Find where the given text appears and provide that cell's center as [x, y] coordinate. 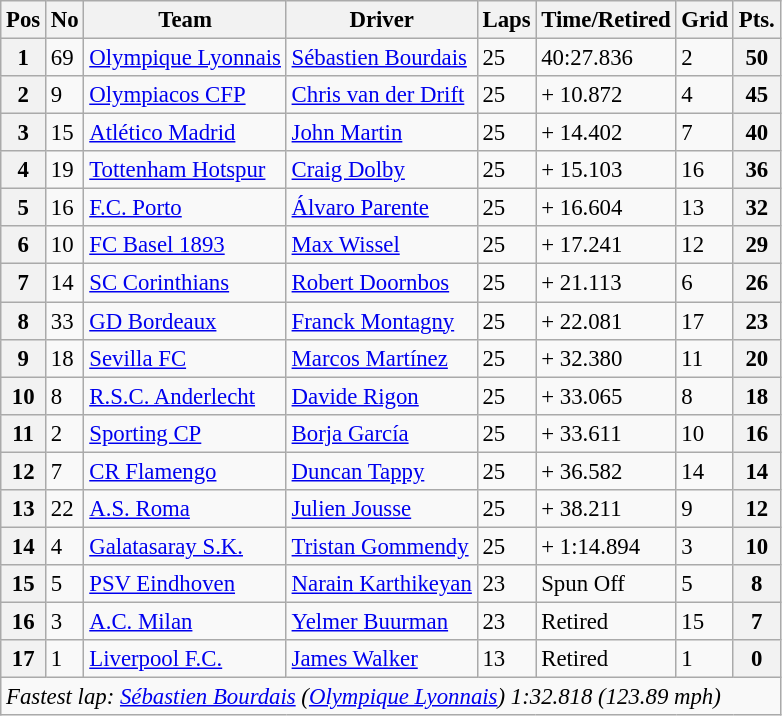
Galatasaray S.K. [185, 546]
+ 17.241 [606, 245]
Laps [506, 20]
40:27.836 [606, 58]
+ 15.103 [606, 170]
69 [65, 58]
Robert Doornbos [382, 283]
+ 32.380 [606, 358]
Sporting CP [185, 433]
50 [756, 58]
0 [756, 659]
+ 14.402 [606, 133]
Liverpool F.C. [185, 659]
Spun Off [606, 584]
+ 33.065 [606, 396]
+ 16.604 [606, 208]
Marcos Martínez [382, 358]
Fastest lap: Sébastien Bourdais (Olympique Lyonnais) 1:32.818 (123.89 mph) [390, 697]
+ 21.113 [606, 283]
Álvaro Parente [382, 208]
Yelmer Buurman [382, 621]
Olympique Lyonnais [185, 58]
CR Flamengo [185, 471]
19 [65, 170]
36 [756, 170]
John Martin [382, 133]
+ 38.211 [606, 509]
F.C. Porto [185, 208]
45 [756, 95]
33 [65, 321]
Davide Rigon [382, 396]
40 [756, 133]
Grid [704, 20]
+ 36.582 [606, 471]
A.S. Roma [185, 509]
James Walker [382, 659]
22 [65, 509]
Pts. [756, 20]
Sébastien Bourdais [382, 58]
+ 33.611 [606, 433]
Julien Jousse [382, 509]
Craig Dolby [382, 170]
Driver [382, 20]
Pos [24, 20]
A.C. Milan [185, 621]
R.S.C. Anderlecht [185, 396]
Borja García [382, 433]
PSV Eindhoven [185, 584]
Time/Retired [606, 20]
Chris van der Drift [382, 95]
Franck Montagny [382, 321]
Narain Karthikeyan [382, 584]
32 [756, 208]
+ 22.081 [606, 321]
SC Corinthians [185, 283]
Atlético Madrid [185, 133]
Tottenham Hotspur [185, 170]
20 [756, 358]
Sevilla FC [185, 358]
Max Wissel [382, 245]
Olympiacos CFP [185, 95]
Tristan Gommendy [382, 546]
26 [756, 283]
GD Bordeaux [185, 321]
Team [185, 20]
Duncan Tappy [382, 471]
29 [756, 245]
+ 1:14.894 [606, 546]
FC Basel 1893 [185, 245]
+ 10.872 [606, 95]
No [65, 20]
